Determine the [X, Y] coordinate at the center of the cell enclosing the given text.  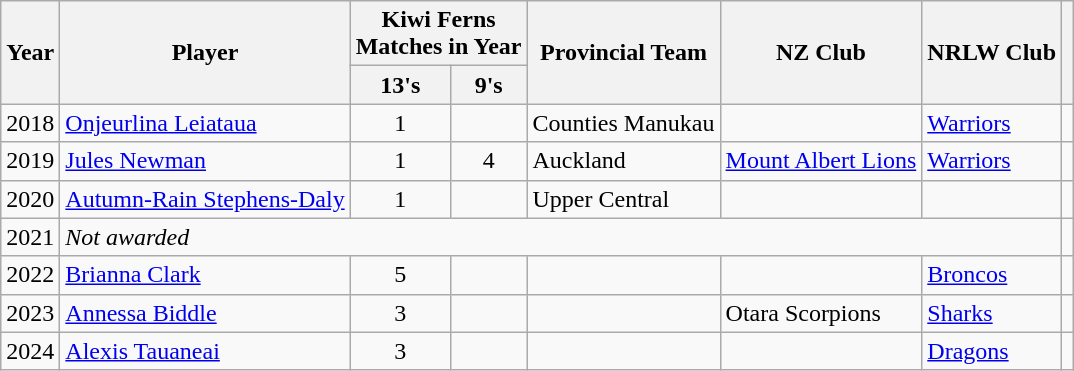
Annessa Biddle [205, 313]
Broncos [992, 275]
Not awarded [561, 237]
Onjeurlina Leiataua [205, 123]
Mount Albert Lions [821, 161]
2019 [30, 161]
Provincial Team [624, 52]
NZ Club [821, 52]
2022 [30, 275]
Brianna Clark [205, 275]
5 [400, 275]
Upper Central [624, 199]
9's [488, 85]
Year [30, 52]
13's [400, 85]
Alexis Tauaneai [205, 351]
Jules Newman [205, 161]
Kiwi FernsMatches in Year [438, 34]
Dragons [992, 351]
Sharks [992, 313]
Autumn-Rain Stephens-Daly [205, 199]
Player [205, 52]
2023 [30, 313]
Auckland [624, 161]
Otara Scorpions [821, 313]
2021 [30, 237]
2024 [30, 351]
Counties Manukau [624, 123]
2020 [30, 199]
4 [488, 161]
NRLW Club [992, 52]
2018 [30, 123]
